Extract the [x, y] coordinate from the center of the cell holding the provided text.  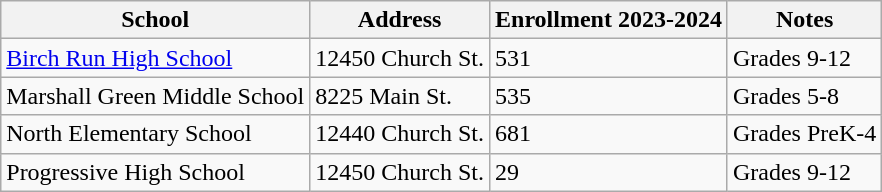
North Elementary School [156, 134]
Grades PreK-4 [804, 134]
681 [608, 134]
8225 Main St. [400, 96]
29 [608, 172]
535 [608, 96]
Progressive High School [156, 172]
Notes [804, 20]
Address [400, 20]
Grades 5-8 [804, 96]
Marshall Green Middle School [156, 96]
School [156, 20]
531 [608, 58]
Enrollment 2023-2024 [608, 20]
Birch Run High School [156, 58]
12440 Church St. [400, 134]
